Determine the [X, Y] coordinate at the center of the cell enclosing the given text.  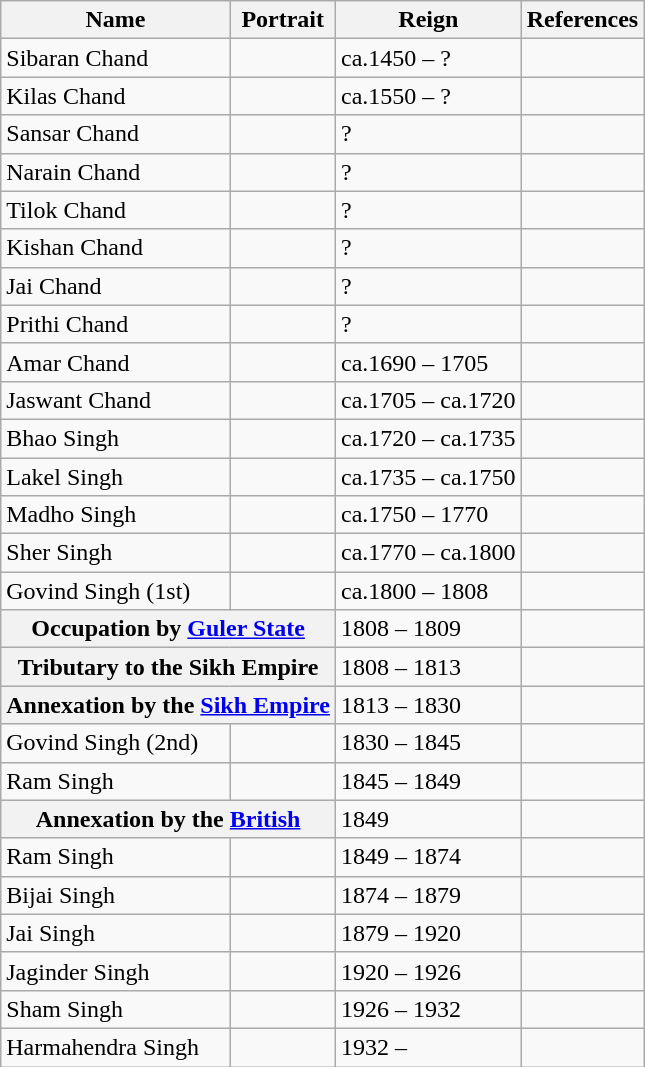
ca.1690 – 1705 [428, 362]
ca.1705 – ca.1720 [428, 400]
1808 – 1809 [428, 629]
1849 [428, 819]
Tributary to the Sikh Empire [168, 667]
ca.1550 – ? [428, 96]
1849 – 1874 [428, 857]
Sibaran Chand [116, 58]
Sher Singh [116, 553]
References [582, 20]
Annexation by the Sikh Empire [168, 705]
Reign [428, 20]
Narain Chand [116, 172]
Occupation by Guler State [168, 629]
Jai Singh [116, 933]
Govind Singh (2nd) [116, 743]
Kishan Chand [116, 248]
1874 – 1879 [428, 895]
1830 – 1845 [428, 743]
1932 – [428, 1047]
Govind Singh (1st) [116, 591]
Annexation by the British [168, 819]
Jaginder Singh [116, 971]
ca.1750 – 1770 [428, 515]
ca.1450 – ? [428, 58]
Prithi Chand [116, 324]
1808 – 1813 [428, 667]
Sham Singh [116, 1009]
Kilas Chand [116, 96]
Bhao Singh [116, 438]
Amar Chand [116, 362]
Madho Singh [116, 515]
1879 – 1920 [428, 933]
ca.1735 – ca.1750 [428, 477]
Portrait [282, 20]
Tilok Chand [116, 210]
ca.1770 – ca.1800 [428, 553]
ca.1720 – ca.1735 [428, 438]
Jai Chand [116, 286]
Jaswant Chand [116, 400]
Lakel Singh [116, 477]
Bijai Singh [116, 895]
1845 – 1849 [428, 781]
1920 – 1926 [428, 971]
Sansar Chand [116, 134]
ca.1800 – 1808 [428, 591]
1926 – 1932 [428, 1009]
Name [116, 20]
Harmahendra Singh [116, 1047]
1813 – 1830 [428, 705]
